Output the [x, y] coordinate of the center of the cell containing the given text.  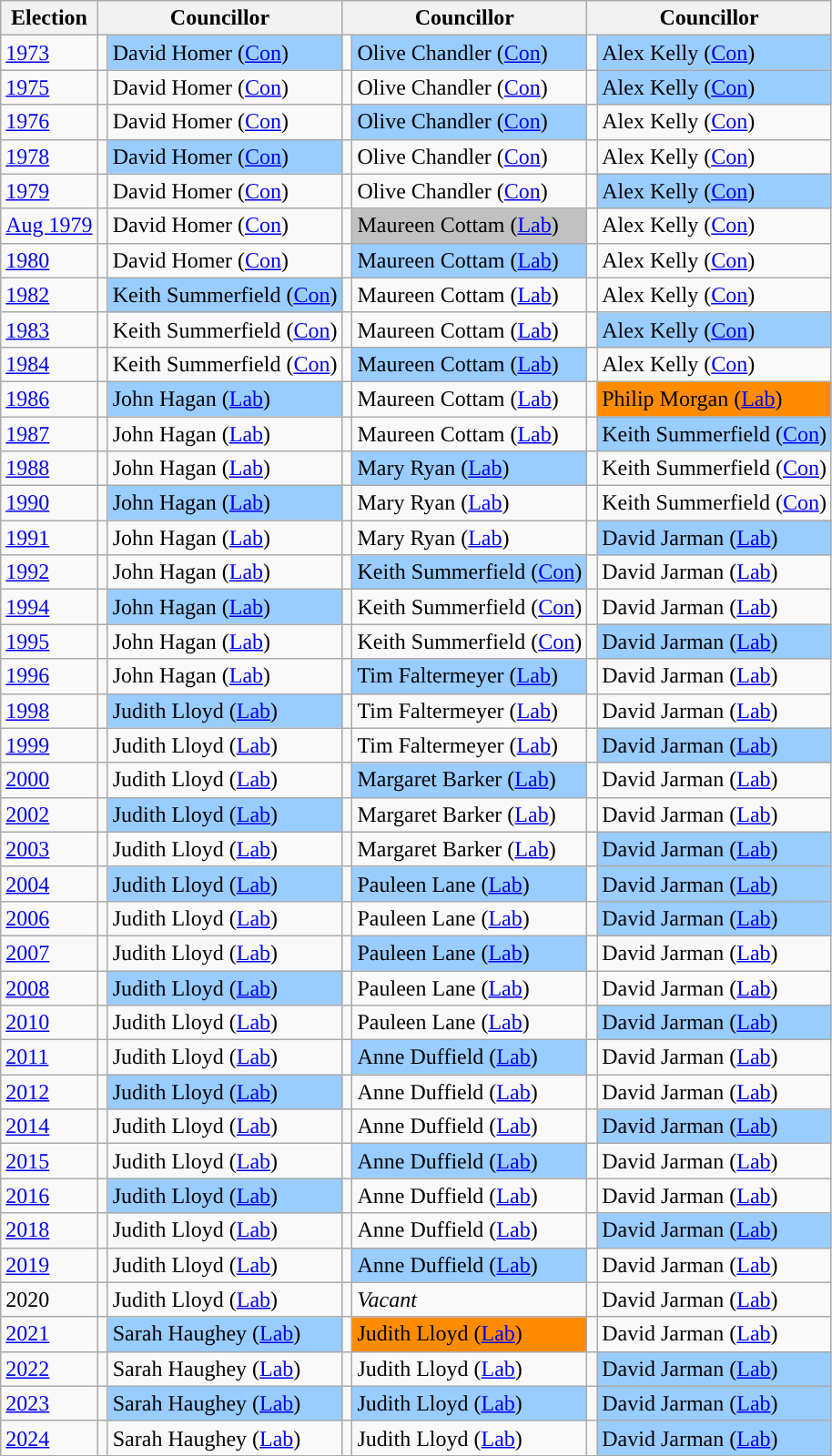
1996 [49, 676]
Election [49, 18]
2021 [49, 1334]
1975 [49, 87]
1999 [49, 745]
1991 [49, 538]
Aug 1979 [49, 226]
Vacant [470, 1299]
1978 [49, 157]
1984 [49, 364]
2000 [49, 780]
2018 [49, 1230]
1983 [49, 329]
2012 [49, 1092]
2023 [49, 1403]
2006 [49, 918]
1990 [49, 503]
1987 [49, 434]
2022 [49, 1369]
2008 [49, 987]
2024 [49, 1438]
2002 [49, 814]
2015 [49, 1161]
2011 [49, 1057]
1998 [49, 711]
2014 [49, 1127]
1995 [49, 642]
2003 [49, 849]
2010 [49, 1023]
1982 [49, 295]
1994 [49, 607]
2019 [49, 1265]
1973 [49, 53]
1980 [49, 260]
1976 [49, 122]
2007 [49, 953]
1986 [49, 399]
2016 [49, 1196]
2004 [49, 884]
Philip Morgan (Lab) [715, 399]
1988 [49, 469]
1979 [49, 191]
2020 [49, 1299]
1992 [49, 572]
